Capture the cell that displays the provided text and extract its [X, Y] central coordinate. 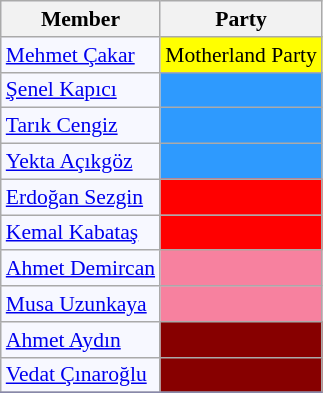
Mehmet Çakar [80, 55]
Tarık Cengiz [80, 126]
Ahmet Demircan [80, 269]
Member [80, 19]
Kemal Kabataş [80, 233]
Musa Uzunkaya [80, 304]
Yekta Açıkgöz [80, 162]
Şenel Kapıcı [80, 90]
Party [241, 19]
Vedat Çınaroğlu [80, 375]
Motherland Party [241, 55]
Erdoğan Sezgin [80, 197]
Ahmet Aydın [80, 340]
